Identify which cell holds the provided text, then report its (X, Y) central coordinate. 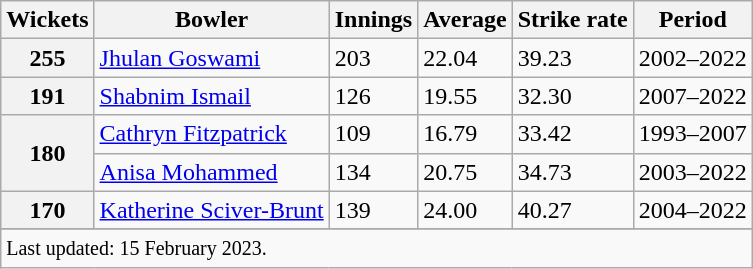
2003–2022 (692, 172)
Period (692, 20)
24.00 (466, 210)
34.73 (572, 172)
191 (48, 96)
109 (373, 134)
39.23 (572, 58)
134 (373, 172)
Anisa Mohammed (212, 172)
Shabnim Ismail (212, 96)
22.04 (466, 58)
Cathryn Fitzpatrick (212, 134)
40.27 (572, 210)
Strike rate (572, 20)
2002–2022 (692, 58)
32.30 (572, 96)
Innings (373, 20)
203 (373, 58)
139 (373, 210)
Katherine Sciver-Brunt (212, 210)
170 (48, 210)
20.75 (466, 172)
1993–2007 (692, 134)
Last updated: 15 February 2023. (377, 248)
Wickets (48, 20)
Jhulan Goswami (212, 58)
19.55 (466, 96)
16.79 (466, 134)
180 (48, 153)
Average (466, 20)
33.42 (572, 134)
Bowler (212, 20)
2004–2022 (692, 210)
126 (373, 96)
255 (48, 58)
2007–2022 (692, 96)
